From the cell containing the given text, extract its center point as [x, y] coordinate. 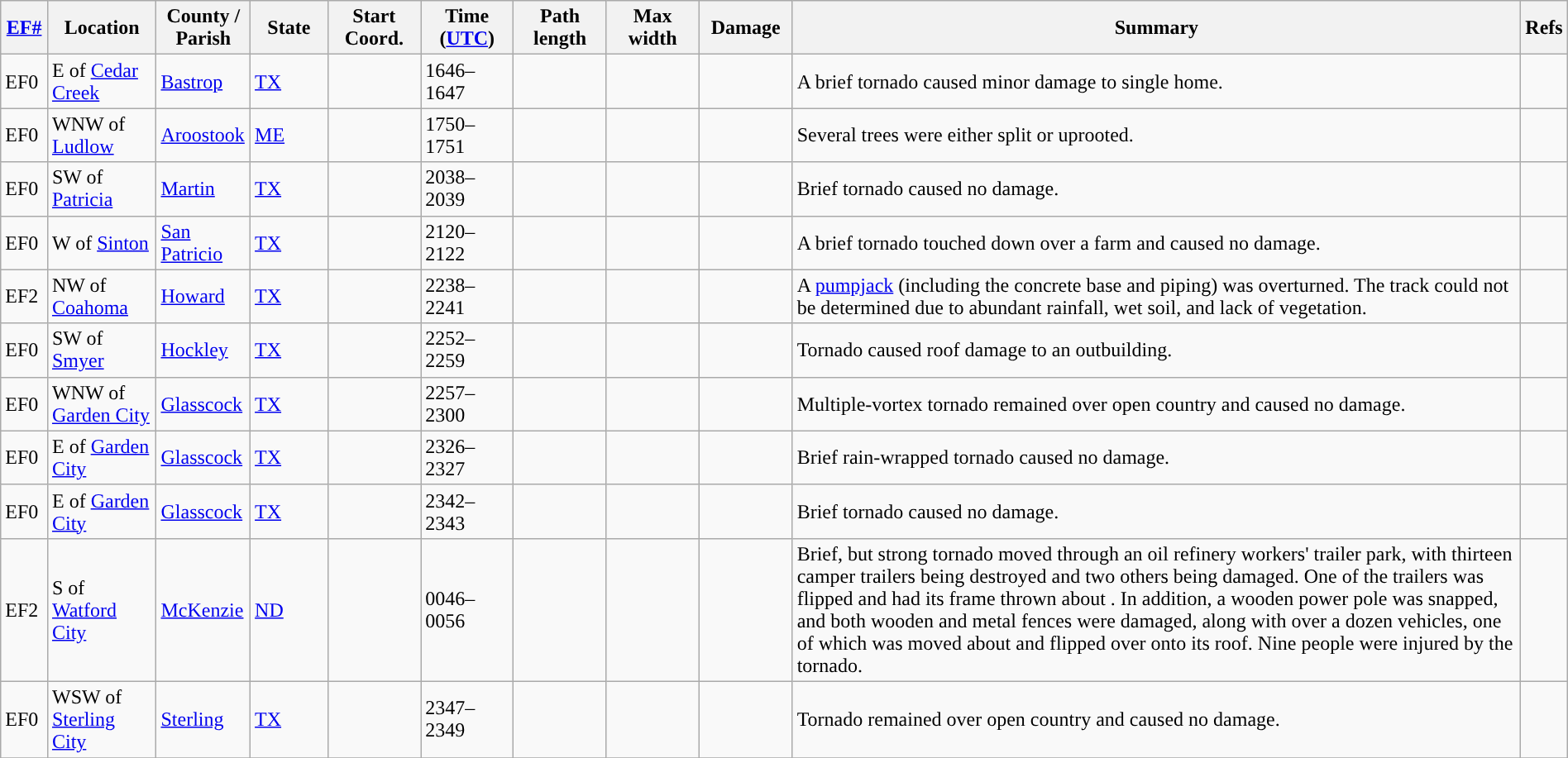
Multiple-vortex tornado remained over open country and caused no damage. [1156, 403]
SW of Smyer [102, 350]
Location [102, 28]
A brief tornado touched down over a farm and caused no damage. [1156, 243]
2120–2122 [467, 243]
A brief tornado caused minor damage to single home. [1156, 81]
1646–1647 [467, 81]
NW of Coahoma [102, 296]
ME [289, 136]
W of Sinton [102, 243]
Brief rain-wrapped tornado caused no damage. [1156, 458]
Tornado remained over open country and caused no damage. [1156, 719]
2347–2349 [467, 719]
Max width [653, 28]
2038–2039 [467, 188]
San Patricio [203, 243]
WSW of Sterling City [102, 719]
County / Parish [203, 28]
McKenzie [203, 610]
Damage [746, 28]
Tornado caused roof damage to an outbuilding. [1156, 350]
WNW of Garden City [102, 403]
Howard [203, 296]
Bastrop [203, 81]
Martin [203, 188]
ND [289, 610]
Several trees were either split or uprooted. [1156, 136]
0046–0056 [467, 610]
2326–2327 [467, 458]
2342–2343 [467, 511]
WNW of Ludlow [102, 136]
Path length [560, 28]
Sterling [203, 719]
SW of Patricia [102, 188]
2238–2241 [467, 296]
Start Coord. [374, 28]
EF# [25, 28]
E of Cedar Creek [102, 81]
Hockley [203, 350]
S of Watford City [102, 610]
Aroostook [203, 136]
Summary [1156, 28]
2257–2300 [467, 403]
Time (UTC) [467, 28]
1750–1751 [467, 136]
State [289, 28]
Refs [1544, 28]
2252–2259 [467, 350]
